Pinpoint the cell where the given text exists, returning its (x, y) midpoint coordinate. 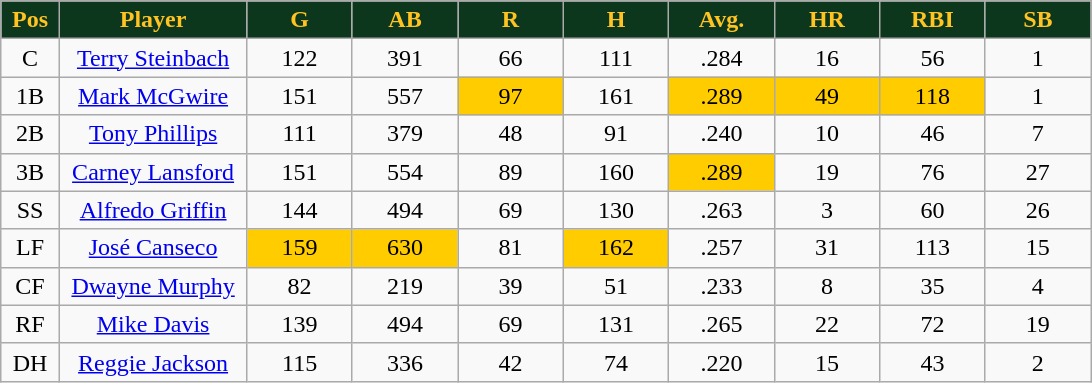
10 (826, 134)
219 (404, 286)
SS (30, 210)
.257 (722, 248)
56 (932, 58)
51 (616, 286)
139 (300, 324)
43 (932, 362)
115 (300, 362)
AB (404, 20)
49 (826, 96)
Avg. (722, 20)
.284 (722, 58)
C (30, 58)
3 (826, 210)
554 (404, 172)
81 (510, 248)
.240 (722, 134)
3B (30, 172)
RF (30, 324)
60 (932, 210)
CF (30, 286)
H (616, 20)
162 (616, 248)
Alfredo Griffin (153, 210)
131 (616, 324)
Mark McGwire (153, 96)
76 (932, 172)
144 (300, 210)
66 (510, 58)
74 (616, 362)
1B (30, 96)
89 (510, 172)
José Canseco (153, 248)
35 (932, 286)
48 (510, 134)
16 (826, 58)
159 (300, 248)
379 (404, 134)
2 (1038, 362)
Dwayne Murphy (153, 286)
27 (1038, 172)
161 (616, 96)
.263 (722, 210)
.220 (722, 362)
R (510, 20)
46 (932, 134)
LF (30, 248)
122 (300, 58)
8 (826, 286)
Carney Lansford (153, 172)
Terry Steinbach (153, 58)
Reggie Jackson (153, 362)
336 (404, 362)
39 (510, 286)
Tony Phillips (153, 134)
HR (826, 20)
31 (826, 248)
82 (300, 286)
Mike Davis (153, 324)
630 (404, 248)
118 (932, 96)
Player (153, 20)
4 (1038, 286)
G (300, 20)
391 (404, 58)
72 (932, 324)
22 (826, 324)
42 (510, 362)
RBI (932, 20)
160 (616, 172)
DH (30, 362)
SB (1038, 20)
557 (404, 96)
Pos (30, 20)
91 (616, 134)
7 (1038, 134)
97 (510, 96)
26 (1038, 210)
2B (30, 134)
.233 (722, 286)
.265 (722, 324)
113 (932, 248)
130 (616, 210)
